Return [x, y] of the center of cell containing provided text 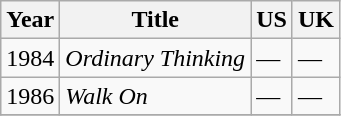
Ordinary Thinking [156, 58]
Walk On [156, 96]
UK [316, 20]
1984 [30, 58]
US [272, 20]
1986 [30, 96]
Year [30, 20]
Title [156, 20]
